Pinpoint the cell where the given text exists, returning its (x, y) midpoint coordinate. 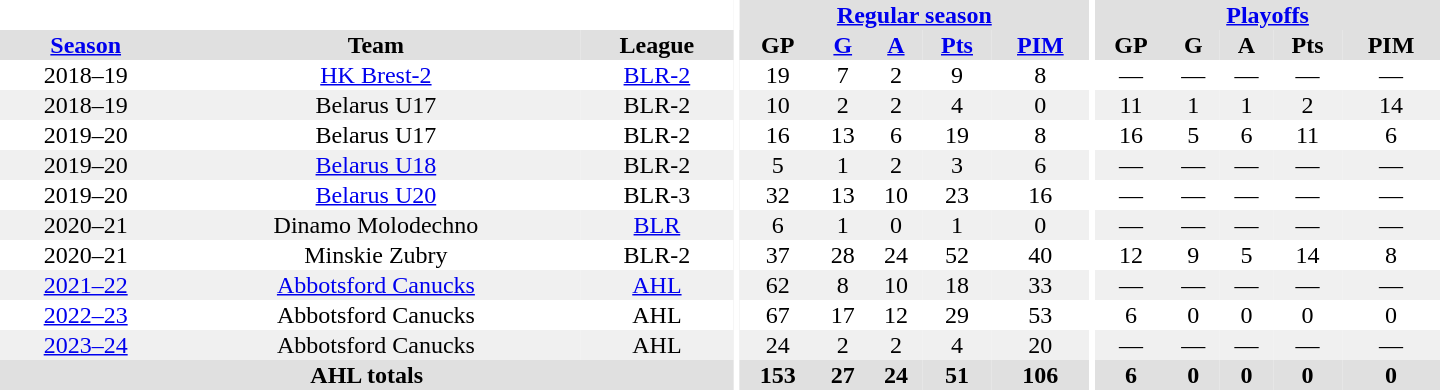
53 (1040, 315)
2021–22 (86, 285)
33 (1040, 285)
BLR-3 (656, 195)
106 (1040, 375)
153 (778, 375)
29 (956, 315)
7 (842, 75)
17 (842, 315)
Minskie Zubry (376, 255)
Season (86, 45)
2023–24 (86, 345)
Belarus U20 (376, 195)
BLR (656, 225)
67 (778, 315)
League (656, 45)
HK Brest-2 (376, 75)
51 (956, 375)
28 (842, 255)
AHL totals (366, 375)
18 (956, 285)
Team (376, 45)
27 (842, 375)
3 (956, 165)
23 (956, 195)
37 (778, 255)
40 (1040, 255)
52 (956, 255)
Playoffs (1268, 15)
32 (778, 195)
Regular season (914, 15)
2022–23 (86, 315)
62 (778, 285)
Belarus U18 (376, 165)
20 (1040, 345)
Dinamo Molodechno (376, 225)
